Search for the cell housing the specified text and yield its (X, Y) center coordinate. 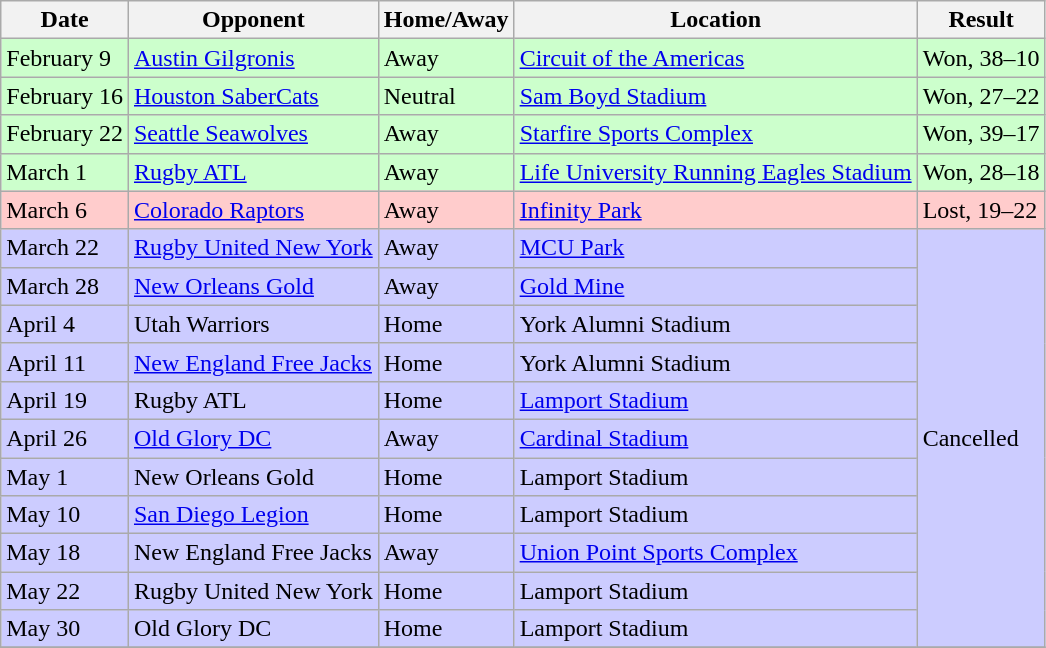
Result (981, 20)
February 9 (65, 58)
February 16 (65, 96)
Opponent (253, 20)
May 10 (65, 515)
Infinity Park (716, 210)
May 18 (65, 553)
Lost, 19–22 (981, 210)
May 1 (65, 477)
Seattle Seawolves (253, 134)
Utah Warriors (253, 324)
April 11 (65, 362)
April 4 (65, 324)
March 28 (65, 286)
San Diego Legion (253, 515)
April 26 (65, 438)
April 19 (65, 400)
MCU Park (716, 248)
Colorado Raptors (253, 210)
Circuit of the Americas (716, 58)
Neutral (446, 96)
Home/Away (446, 20)
Won, 38–10 (981, 58)
Won, 39–17 (981, 134)
March 22 (65, 248)
Austin Gilgronis (253, 58)
May 22 (65, 591)
Location (716, 20)
Date (65, 20)
Houston SaberCats (253, 96)
Union Point Sports Complex (716, 553)
March 1 (65, 172)
March 6 (65, 210)
February 22 (65, 134)
Sam Boyd Stadium (716, 96)
Gold Mine (716, 286)
Cancelled (981, 438)
Won, 27–22 (981, 96)
Life University Running Eagles Stadium (716, 172)
Starfire Sports Complex (716, 134)
May 30 (65, 629)
Cardinal Stadium (716, 438)
Won, 28–18 (981, 172)
